Capture the cell that displays the provided text and extract its [X, Y] central coordinate. 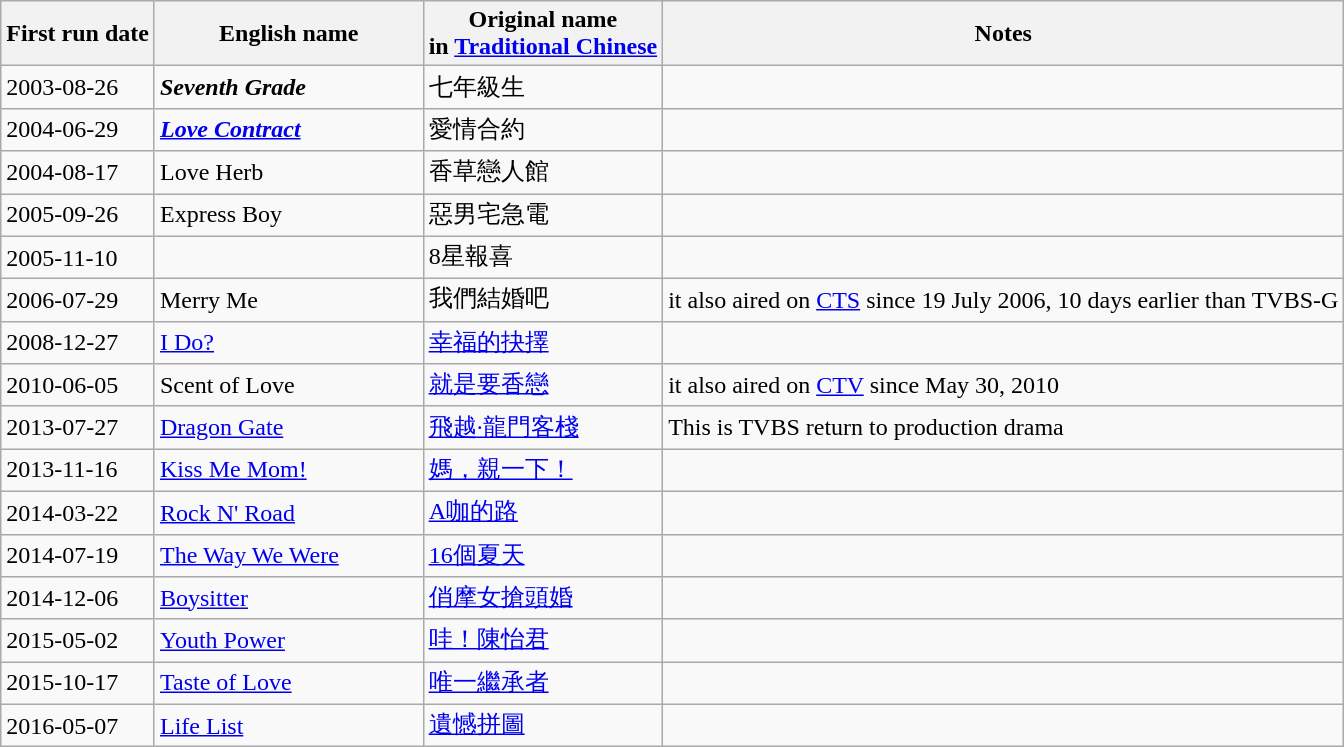
Love Herb [288, 172]
Notes [1004, 34]
First run date [78, 34]
就是要香戀 [543, 386]
2015-05-02 [78, 640]
Merry Me [288, 300]
我們結婚吧 [543, 300]
2013-07-27 [78, 428]
16個夏天 [543, 556]
2004-08-17 [78, 172]
2005-09-26 [78, 216]
哇！陳怡君 [543, 640]
七年級生 [543, 88]
Dragon Gate [288, 428]
it also aired on CTS since 19 July 2006, 10 days earlier than TVBS-G [1004, 300]
it also aired on CTV since May 30, 2010 [1004, 386]
2005-11-10 [78, 258]
2014-07-19 [78, 556]
2015-10-17 [78, 684]
2013-11-16 [78, 470]
Rock N' Road [288, 512]
2014-03-22 [78, 512]
Taste of Love [288, 684]
Love Contract [288, 130]
Youth Power [288, 640]
唯一繼承者 [543, 684]
A咖的路 [543, 512]
2003-08-26 [78, 88]
The Way We Were [288, 556]
Seventh Grade [288, 88]
2010-06-05 [78, 386]
香草戀人館 [543, 172]
幸福的抉擇 [543, 342]
Express Boy [288, 216]
2004-06-29 [78, 130]
This is TVBS return to production drama [1004, 428]
媽，親一下！ [543, 470]
愛情合約 [543, 130]
I Do? [288, 342]
2014-12-06 [78, 598]
English name [288, 34]
Kiss Me Mom! [288, 470]
俏摩女搶頭婚 [543, 598]
飛越·龍門客棧 [543, 428]
遺憾拼圖 [543, 726]
2008-12-27 [78, 342]
Original namein Traditional Chinese [543, 34]
2016-05-07 [78, 726]
Scent of Love [288, 386]
8星報喜 [543, 258]
2006-07-29 [78, 300]
惡男宅急電 [543, 216]
Life List [288, 726]
Boysitter [288, 598]
